Output the [x, y] coordinate of the center of the cell containing the given text.  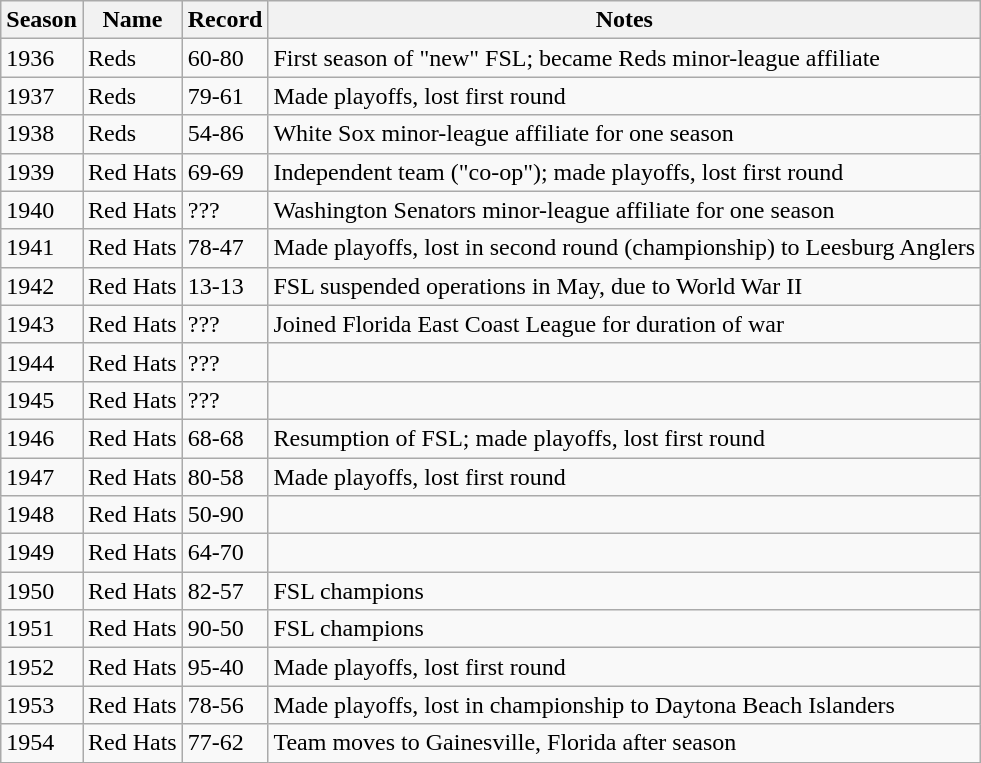
78-47 [225, 248]
White Sox minor-league affiliate for one season [624, 134]
1949 [42, 553]
First season of "new" FSL; became Reds minor-league affiliate [624, 58]
Made playoffs, lost in second round (championship) to Leesburg Anglers [624, 248]
1948 [42, 515]
1947 [42, 477]
69-69 [225, 172]
Made playoffs, lost in championship to Daytona Beach Islanders [624, 705]
1953 [42, 705]
1942 [42, 286]
Team moves to Gainesville, Florida after season [624, 743]
1954 [42, 743]
1938 [42, 134]
1944 [42, 362]
1950 [42, 591]
80-58 [225, 477]
1936 [42, 58]
1952 [42, 667]
FSL suspended operations in May, due to World War II [624, 286]
Notes [624, 20]
95-40 [225, 667]
Joined Florida East Coast League for duration of war [624, 324]
Season [42, 20]
78-56 [225, 705]
1951 [42, 629]
Record [225, 20]
54-86 [225, 134]
1937 [42, 96]
1946 [42, 438]
Independent team ("co-op"); made playoffs, lost first round [624, 172]
Resumption of FSL; made playoffs, lost first round [624, 438]
90-50 [225, 629]
13-13 [225, 286]
1945 [42, 400]
50-90 [225, 515]
1939 [42, 172]
1940 [42, 210]
82-57 [225, 591]
68-68 [225, 438]
Name [132, 20]
1941 [42, 248]
77-62 [225, 743]
79-61 [225, 96]
Washington Senators minor-league affiliate for one season [624, 210]
60-80 [225, 58]
64-70 [225, 553]
1943 [42, 324]
